Search for the cell housing the specified text and yield its [X, Y] center coordinate. 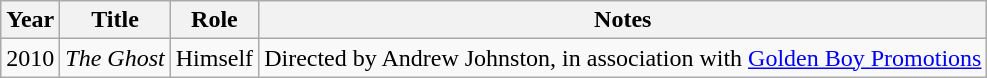
Role [214, 20]
The Ghost [115, 58]
Himself [214, 58]
Notes [623, 20]
2010 [30, 58]
Directed by Andrew Johnston, in association with Golden Boy Promotions [623, 58]
Title [115, 20]
Year [30, 20]
